Capture the cell that displays the provided text and extract its [X, Y] central coordinate. 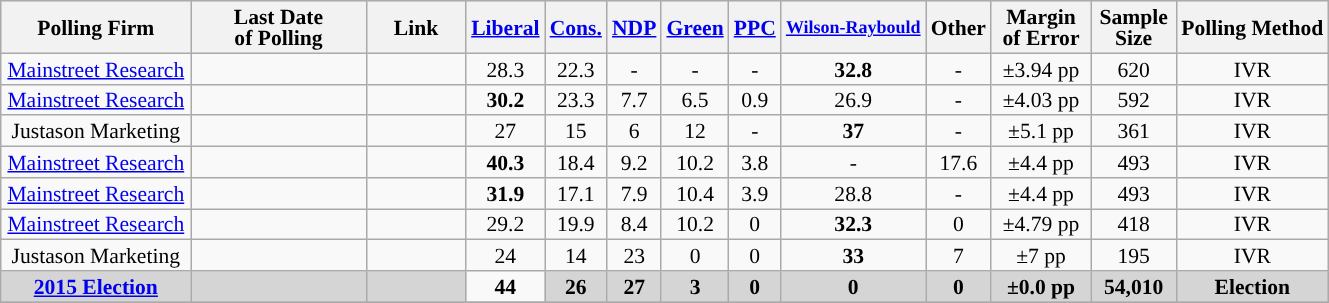
3.9 [755, 194]
418 [1134, 224]
2015 Election [96, 286]
Green [694, 27]
361 [1134, 132]
17.1 [576, 194]
3 [694, 286]
±7 pp [1041, 256]
28.8 [854, 194]
31.9 [505, 194]
3.8 [755, 162]
Wilson-Raybould [854, 27]
7 [958, 256]
6 [634, 132]
±5.1 pp [1041, 132]
14 [576, 256]
±3.94 pp [1041, 68]
Polling Method [1252, 27]
24 [505, 256]
44 [505, 286]
620 [1134, 68]
29.2 [505, 224]
40.3 [505, 162]
37 [854, 132]
±4.03 pp [1041, 100]
17.6 [958, 162]
PPC [755, 27]
23 [634, 256]
28.3 [505, 68]
26.9 [854, 100]
592 [1134, 100]
Marginof Error [1041, 27]
10.4 [694, 194]
7.7 [634, 100]
32.8 [854, 68]
15 [576, 132]
18.4 [576, 162]
Link [416, 27]
Last Dateof Polling [278, 27]
Other [958, 27]
NDP [634, 27]
Liberal [505, 27]
33 [854, 256]
±4.79 pp [1041, 224]
±0.0 pp [1041, 286]
0.9 [755, 100]
7.9 [634, 194]
22.3 [576, 68]
30.2 [505, 100]
Election [1252, 286]
SampleSize [1134, 27]
8.4 [634, 224]
26 [576, 286]
Cons. [576, 27]
6.5 [694, 100]
19.9 [576, 224]
32.3 [854, 224]
23.3 [576, 100]
12 [694, 132]
195 [1134, 256]
54,010 [1134, 286]
Polling Firm [96, 27]
9.2 [634, 162]
